Extract the [X, Y] coordinate from the center of the cell holding the provided text.  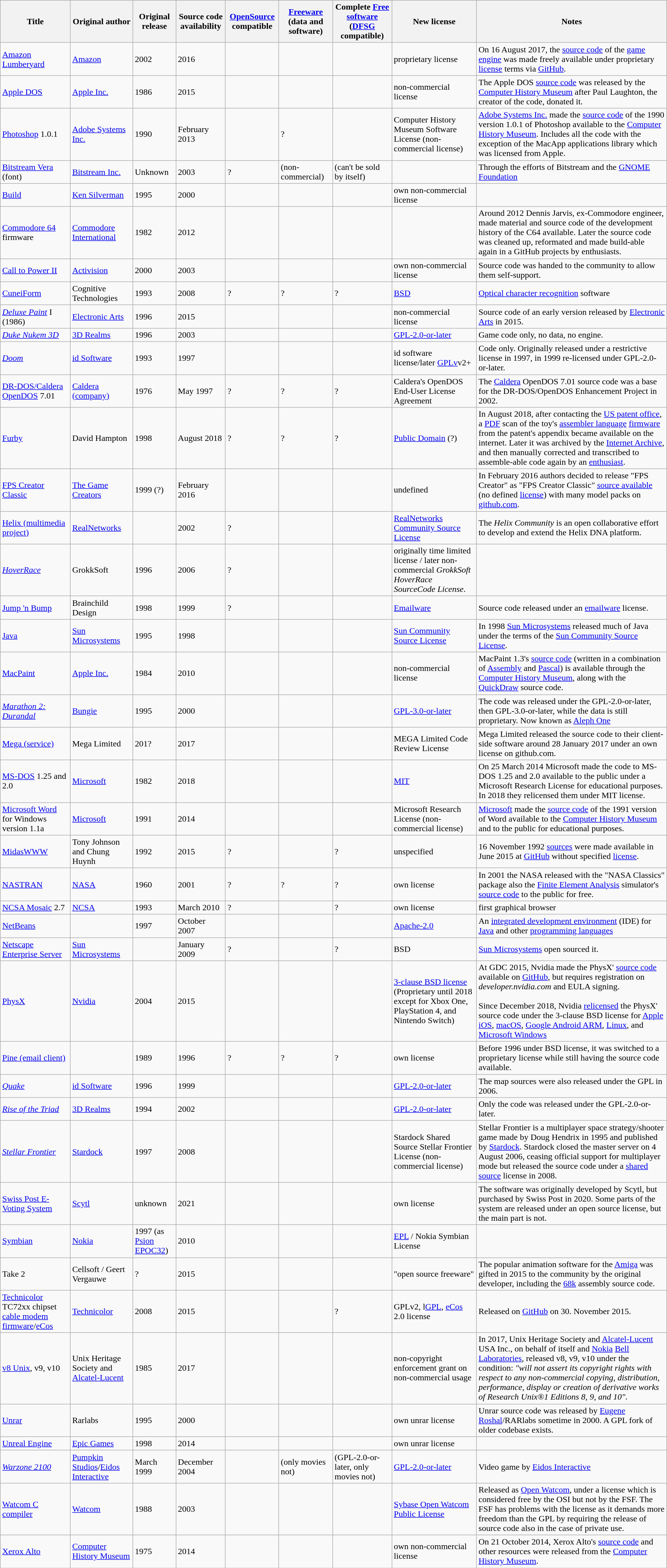
MS-DOS 1.25 and 2.0 [35, 781]
RealNetworks Community Source License [434, 528]
Watcom [102, 1509]
February 2013 [201, 134]
Before 1996 under BSD license, it was switched to a proprietary license while still having the source code available. [572, 1058]
Warzone 2100 [35, 1467]
Jump 'n Bump [35, 608]
Mega Limited released the source code to their client-side software around 28 January 2017 under an own license on github.com. [572, 744]
In 1998 Sun Microsystems released much of Java under the terms of the Sun Community Source License. [572, 636]
MidasWWW [35, 851]
MEGA Limited Code Review License [434, 744]
The popular animation software for the Amiga was gifted in 2015 to the community by the original developer, including the 68k assembly source code. [572, 1274]
Apache-2.0 [434, 926]
FPS Creator Classic [35, 490]
Rarlabs [102, 1420]
GrokkSoft [102, 570]
Unreal Engine [35, 1443]
Cognitive Technologies [102, 293]
The Helix Community is an open collaborative effort to develop and extend the Helix DNA platform. [572, 528]
Optical character recognition software [572, 293]
1984 [155, 673]
Amazon Lumberyard [35, 59]
Sun Microsystems open sourced it. [572, 949]
GPL-3.0-or-later [434, 711]
proprietary license [434, 59]
1975 [155, 1551]
Original author [102, 21]
RealNetworks [102, 528]
Computer History Museum [102, 1551]
The Apple DOS source code was released by the Computer History Museum after Paul Laughton, the creator of the code, donated it. [572, 92]
Activision [102, 270]
3-clause BSD license (Proprietary until 2018 except for Xbox One, PlayStation 4, and Nintendo Switch) [434, 1001]
Swiss Post E-Voting System [35, 1204]
Adobe Systems Inc. [102, 134]
OpenSource compatible [252, 21]
October 2007 [201, 926]
The code was released under the GPL-2.0-or-later, then GPL-3.0-or-later, while the data is still proprietary. Now known as Aleph One [572, 711]
first graphical browser [572, 907]
1989 [155, 1058]
HoverRace [35, 570]
Symbian [35, 1241]
Call to Power II [35, 270]
Ken Silverman [102, 195]
201? [155, 744]
NASTRAN [35, 884]
Amazon [102, 59]
16 November 1992 sources were made available in June 2015 at GitHub without specified license. [572, 851]
Epic Games [102, 1443]
Source code of an early version released by Electronic Arts in 2015. [572, 316]
Java [35, 636]
unknown [155, 1204]
Bitstream Inc. [102, 172]
Bitstream Vera (font) [35, 172]
On 16 August 2017, the source code of the game engine was made freely available under proprietary license terms via GitHub. [572, 59]
id software license/later GPLvv2+ [434, 358]
Stardock Shared Source Stellar Frontier License (non-commercial license) [434, 1152]
Source code was handed to the community to allow them self-support. [572, 270]
1992 [155, 851]
Through the efforts of Bitstream and the GNOME Foundation [572, 172]
NASA [102, 884]
December 2004 [201, 1467]
Microsoft Research License (non-commercial license) [434, 819]
Sun Community Source License [434, 636]
Mega (service) [35, 744]
Unix Heritage Society and Alcatel-Lucent [102, 1368]
Unrar [35, 1420]
NCSA Mosaic 2.7 [35, 907]
Technicolor TC72xx chipset cable modem firmware/eCos [35, 1311]
An integrated development environment (IDE) for Java and other programming languages [572, 926]
The map sources were also released under the GPL in 2006. [572, 1086]
1988 [155, 1509]
Duke Nukem 3D [35, 335]
Computer History Museum Software License (non-commercial license) [434, 134]
Take 2 [35, 1274]
Apple DOS [35, 92]
unspecified [434, 851]
Photoshop 1.0.1 [35, 134]
Cellsoft / Geert Vergauwe [102, 1274]
Microsoft made the source code of the 1991 version of Word available to the Computer History Museum and to the public for educational purposes. [572, 819]
1997 (as Psion EPOC32) [155, 1241]
"open source freeware" [434, 1274]
Deluxe Paint I (1986) [35, 316]
On 21 October 2014, Xerox Alto's source code and other resources were released from the Computer History Museum. [572, 1551]
Brainchild Design [102, 608]
New license [434, 21]
originally time limited license / later non-commercial GrokkSoft HoverRace SourceCode License. [434, 570]
PhysX [35, 1001]
Freeware (data and software) [306, 21]
Quake [35, 1086]
Unrar source code was released by Eugene Roshal/RARlabs sometime in 2000. A GPL fork of older codebase exists. [572, 1420]
(non-commercial) [306, 172]
Released on GitHub on 30. November 2015. [572, 1311]
1990 [155, 134]
2012 [201, 233]
Public Domain (?) [434, 438]
2001 [201, 884]
2016 [201, 59]
Xerox Alto [35, 1551]
NCSA [102, 907]
Stardock [102, 1152]
Stellar Frontier [35, 1152]
Code only. Originally released under a restrictive license in 1997, in 1999 re-licensed under GPL-2.0-or-later. [572, 358]
Electronic Arts [102, 316]
Game code only, no data, no engine. [572, 335]
January 2009 [201, 949]
2006 [201, 570]
MIT [434, 781]
EPL / Nokia Symbian License [434, 1241]
February 2016 [201, 490]
Scytl [102, 1204]
Title [35, 21]
Netscape Enterprise Server [35, 949]
Source code availability [201, 21]
Nvidia [102, 1001]
Caldera (company) [102, 391]
non-copyright enforcement grant on non-commercial usage [434, 1368]
1976 [155, 391]
Technicolor [102, 1311]
Watcom C compiler [35, 1509]
Pine (email client) [35, 1058]
Build [35, 195]
(only movies not) [306, 1467]
August 2018 [201, 438]
NetBeans [35, 926]
Only the code was released under the GPL-2.0-or-later. [572, 1109]
Mega Limited [102, 744]
Emailware [434, 608]
May 1997 [201, 391]
DR-DOS/Caldera OpenDOS 7.01 [35, 391]
Original release [155, 21]
1960 [155, 884]
(GPL-2.0-or-later, only movies not) [362, 1467]
v8 Unix, v9, v10 [35, 1368]
David Hampton [102, 438]
Bungie [102, 711]
1986 [155, 92]
Source code released under an emailware license. [572, 608]
1994 [155, 1109]
Helix (multimedia project) [35, 528]
In 2001 the NASA released with the "NASA Classics" package also the Finite Element Analysis simulator's source code to the public for free. [572, 884]
The Game Creators [102, 490]
Pumpkin Studios/Eidos Interactive [102, 1467]
Commodore International [102, 233]
2021 [201, 1204]
March 2010 [201, 907]
Rise of the Triad [35, 1109]
undefined [434, 490]
Furby [35, 438]
Sybase Open Watcom Public License [434, 1509]
Commodore 64 firmware [35, 233]
Nokia [102, 1241]
Microsoft Word for Windows version 1.1a [35, 819]
March 1999 [155, 1467]
Doom [35, 358]
Complete Free software (DFSG compatible) [362, 21]
Marathon 2: Durandal [35, 711]
1985 [155, 1368]
MacPaint [35, 673]
Unknown [155, 172]
1999 (?) [155, 490]
2018 [201, 781]
Notes [572, 21]
CuneiForm [35, 293]
2004 [155, 1001]
(can't be sold by itself) [362, 172]
Video game by Eidos Interactive [572, 1467]
Caldera's OpenDOS End-User License Agreement [434, 391]
GPLv2, lGPL, eCos 2.0 license [434, 1311]
Tony Johnson and Chung Huynh [102, 851]
1991 [155, 819]
The Caldera OpenDOS 7.01 source code was a base for the DR-DOS/OpenDOS Enhancement Project in 2002. [572, 391]
